Capture the cell that displays the provided text and extract its [x, y] central coordinate. 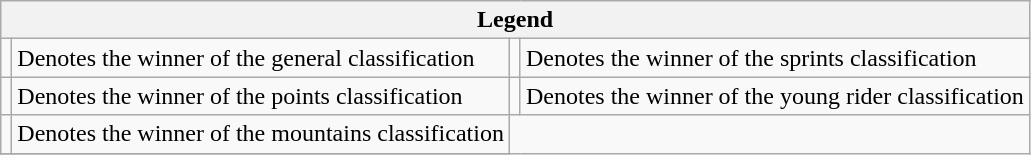
Denotes the winner of the young rider classification [774, 96]
Legend [516, 20]
Denotes the winner of the general classification [261, 58]
Denotes the winner of the points classification [261, 96]
Denotes the winner of the mountains classification [261, 134]
Denotes the winner of the sprints classification [774, 58]
